Output the [X, Y] coordinate of the center of the cell containing the given text.  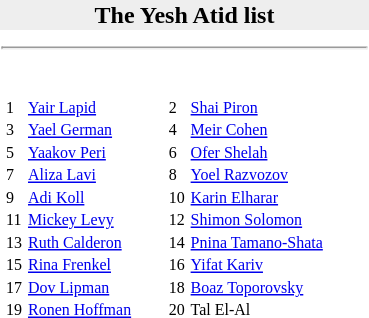
16 [176, 265]
Aliza Lavi [95, 175]
Yael German [95, 130]
7 [14, 175]
Ofer Shelah [276, 152]
Dov Lipman [95, 288]
Rina Frenkel [95, 265]
14 [176, 242]
Ruth Calderon [95, 242]
Shimon Solomon [276, 220]
Meir Cohen [276, 130]
The Yesh Atid list [184, 15]
2 [176, 108]
1 [14, 108]
3 [14, 130]
4 [176, 130]
Yaakov Peri [95, 152]
Yair Lapid [95, 108]
17 [14, 288]
6 [176, 152]
Karin Elharar [276, 198]
5 [14, 152]
8 [176, 175]
13 [14, 242]
12 [176, 220]
10 [176, 198]
11 [14, 220]
15 [14, 265]
Pnina Tamano-Shata [276, 242]
Mickey Levy [95, 220]
18 [176, 288]
Shai Piron [276, 108]
Yoel Razvozov [276, 175]
Adi Koll [95, 198]
9 [14, 198]
Yifat Kariv [276, 265]
Boaz Toporovsky [276, 288]
